Locate the cell with the specified text and output its [X, Y] center coordinate. 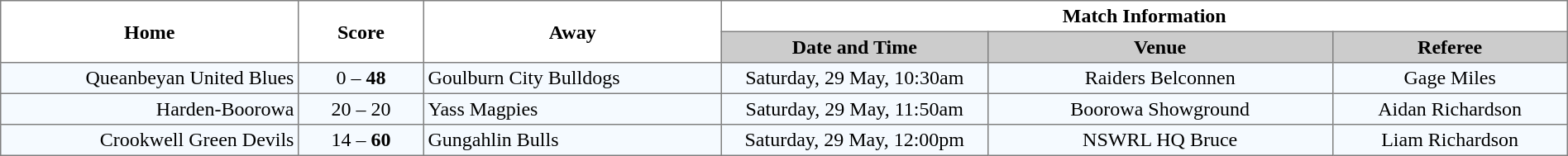
Aidan Richardson [1450, 109]
Home [150, 31]
Yass Magpies [572, 109]
Date and Time [854, 47]
Venue [1159, 47]
Referee [1450, 47]
14 – 60 [361, 140]
0 – 48 [361, 78]
Crookwell Green Devils [150, 140]
Boorowa Showground [1159, 109]
Saturday, 29 May, 11:50am [854, 109]
Saturday, 29 May, 10:30am [854, 78]
NSWRL HQ Bruce [1159, 140]
Score [361, 31]
Liam Richardson [1450, 140]
Gage Miles [1450, 78]
Saturday, 29 May, 12:00pm [854, 140]
Match Information [1145, 17]
Goulburn City Bulldogs [572, 78]
Away [572, 31]
20 – 20 [361, 109]
Raiders Belconnen [1159, 78]
Harden-Boorowa [150, 109]
Gungahlin Bulls [572, 140]
Queanbeyan United Blues [150, 78]
